Extract the (x, y) coordinate from the center of the cell holding the provided text.  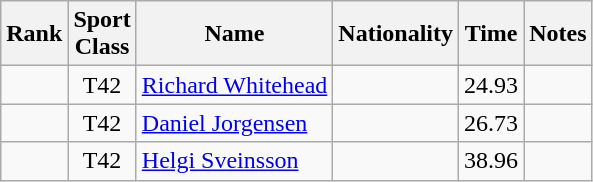
24.93 (492, 85)
26.73 (492, 123)
Notes (558, 34)
Helgi Sveinsson (234, 161)
Time (492, 34)
Rank (34, 34)
Nationality (396, 34)
Name (234, 34)
Daniel Jorgensen (234, 123)
Richard Whitehead (234, 85)
SportClass (102, 34)
38.96 (492, 161)
